Capture the cell that displays the provided text and extract its [x, y] central coordinate. 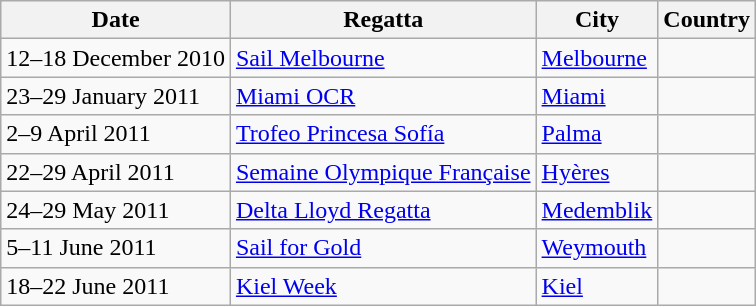
2–9 April 2011 [116, 134]
Weymouth [597, 248]
Country [707, 20]
Sail for Gold [383, 248]
Trofeo Princesa Sofía [383, 134]
22–29 April 2011 [116, 172]
Hyères [597, 172]
Semaine Olympique Française [383, 172]
Kiel [597, 286]
5–11 June 2011 [116, 248]
18–22 June 2011 [116, 286]
Regatta [383, 20]
24–29 May 2011 [116, 210]
Medemblik [597, 210]
Sail Melbourne [383, 58]
City [597, 20]
Kiel Week [383, 286]
Miami [597, 96]
23–29 January 2011 [116, 96]
Miami OCR [383, 96]
12–18 December 2010 [116, 58]
Delta Lloyd Regatta [383, 210]
Date [116, 20]
Palma [597, 134]
Melbourne [597, 58]
